Scan for the cell matching the given text and deliver its [x, y] coordinate at center. 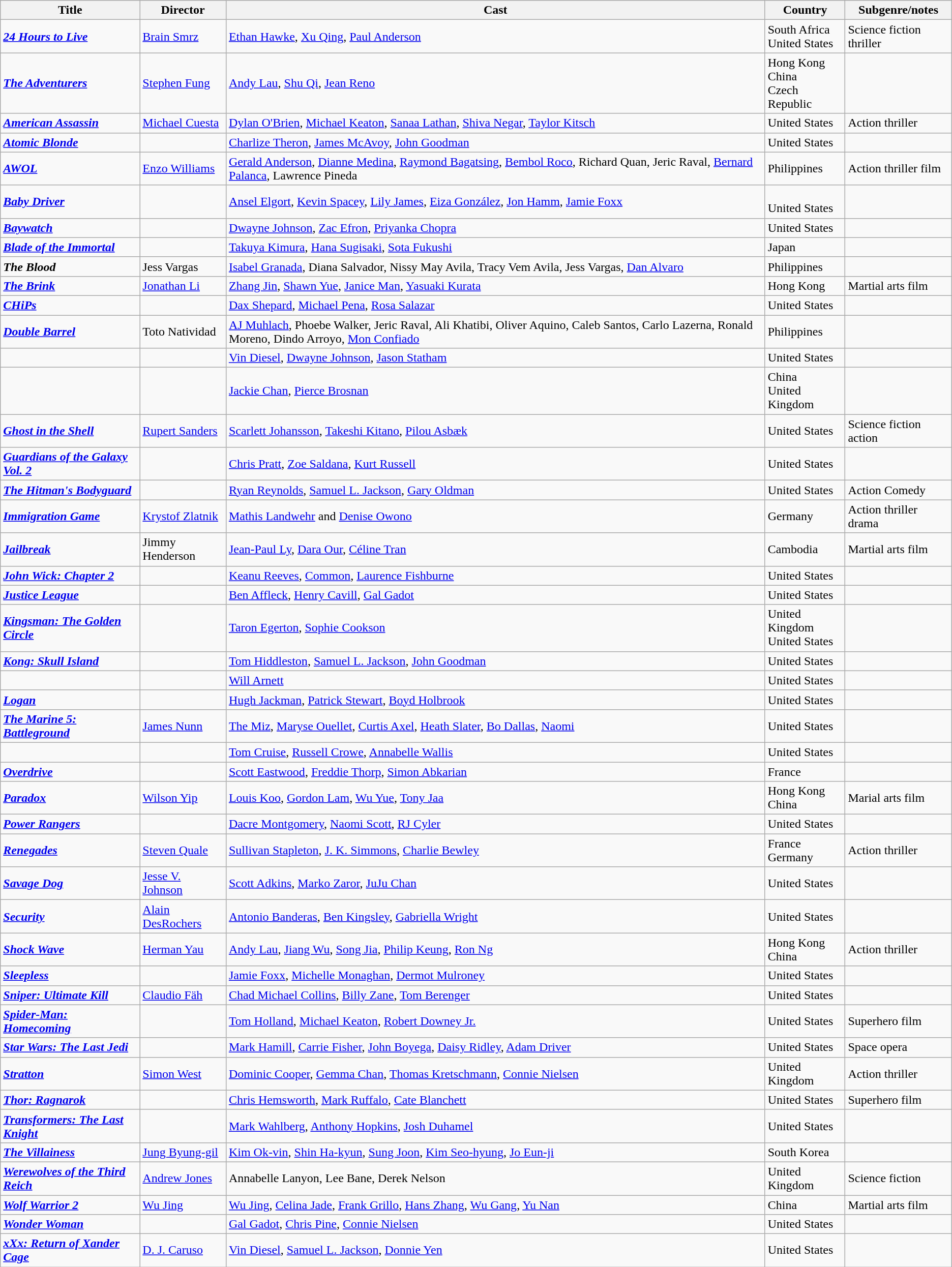
Cast [495, 10]
Scott Eastwood, Freddie Thorp, Simon Abkarian [495, 771]
Sullivan Stapleton, J. K. Simmons, Charlie Bewley [495, 850]
ChinaUnited Kingdom [805, 391]
Shock Wave [70, 950]
Jamie Foxx, Michelle Monaghan, Dermot Mulroney [495, 976]
Savage Dog [70, 884]
Atomic Blonde [70, 142]
Baby Driver [70, 201]
AJ Muhlach, Phoebe Walker, Jeric Raval, Ali Khatibi, Oliver Aquino, Caleb Santos, Carlo Lazerna, Ronald Moreno, Dindo Arroyo, Mon Confiado [495, 331]
Sleepless [70, 976]
United KingdomUnited States [805, 628]
Immigration Game [70, 517]
Gerald Anderson, Dianne Medina, Raymond Bagatsing, Bembol Roco, Richard Quan, Jeric Raval, Bernard Palanca, Lawrence Pineda [495, 169]
Zhang Jin, Shawn Yue, Janice Man, Yasuaki Kurata [495, 286]
Simon West [183, 1074]
Dax Shepard, Michael Pena, Rosa Salazar [495, 305]
Keanu Reeves, Common, Laurence Fishburne [495, 576]
Ryan Reynolds, Samuel L. Jackson, Gary Oldman [495, 490]
Takuya Kimura, Hana Sugisaki, Sota Fukushi [495, 247]
Wolf Warrior 2 [70, 1204]
Ghost in the Shell [70, 431]
Scarlett Johansson, Takeshi Kitano, Pilou Asbæk [495, 431]
Tom Hiddleston, Samuel L. Jackson, John Goodman [495, 661]
The Hitman's Bodyguard [70, 490]
Werewolves of the Third Reich [70, 1179]
Subgenre/notes [898, 10]
Country [805, 10]
Isabel Granada, Diana Salvador, Nissy May Avila, Tracy Vem Avila, Jess Vargas, Dan Alvaro [495, 266]
Wu Jing, Celina Jade, Frank Grillo, Hans Zhang, Wu Gang, Yu Nan [495, 1204]
Jean-Paul Ly, Dara Our, Céline Tran [495, 549]
Germany [805, 517]
24 Hours to Live [70, 37]
Dacre Montgomery, Naomi Scott, RJ Cyler [495, 824]
Security [70, 916]
Star Wars: The Last Jedi [70, 1047]
Jackie Chan, Pierce Brosnan [495, 391]
Kim Ok-vin, Shin Ha-kyun, Sung Joon, Kim Seo-hyung, Jo Eun-ji [495, 1152]
Chris Pratt, Zoe Saldana, Kurt Russell [495, 464]
The Adventurers [70, 83]
Wilson Yip [183, 798]
Ansel Elgort, Kevin Spacey, Lily James, Eiza González, Jon Hamm, Jamie Foxx [495, 201]
Japan [805, 247]
Jung Byung-gil [183, 1152]
Science fiction action [898, 431]
Wonder Woman [70, 1224]
Mark Wahlberg, Anthony Hopkins, Josh Duhamel [495, 1126]
Steven Quale [183, 850]
France [805, 771]
Andrew Jones [183, 1179]
Science fiction thriller [898, 37]
Krystof Zlatnik [183, 517]
FranceGermany [805, 850]
The Blood [70, 266]
Hong Kong [805, 286]
Paradox [70, 798]
Dylan O'Brien, Michael Keaton, Sanaa Lathan, Shiva Negar, Taylor Kitsch [495, 123]
Vin Diesel, Dwayne Johnson, Jason Statham [495, 358]
The Marine 5: Battleground [70, 726]
South AfricaUnited States [805, 37]
Action thriller drama [898, 517]
Brain Smrz [183, 37]
Andy Lau, Jiang Wu, Song Jia, Philip Keung, Ron Ng [495, 950]
Claudio Fäh [183, 995]
Guardians of the Galaxy Vol. 2 [70, 464]
Will Arnett [495, 680]
Tom Holland, Michael Keaton, Robert Downey Jr. [495, 1021]
Dwayne Johnson, Zac Efron, Priyanka Chopra [495, 228]
Space opera [898, 1047]
Kingsman: The Golden Circle [70, 628]
Enzo Williams [183, 169]
xXx: Return of Xander Cage [70, 1251]
Cambodia [805, 549]
Thor: Ragnarok [70, 1100]
Science fiction [898, 1179]
Overdrive [70, 771]
AWOL [70, 169]
Taron Egerton, Sophie Cookson [495, 628]
Gal Gadot, Chris Pine, Connie Nielsen [495, 1224]
Justice League [70, 595]
Antonio Banderas, Ben Kingsley, Gabriella Wright [495, 916]
Herman Yau [183, 950]
American Assassin [70, 123]
Vin Diesel, Samuel L. Jackson, Donnie Yen [495, 1251]
Action thriller film [898, 169]
Marial arts film [898, 798]
Logan [70, 700]
Ethan Hawke, Xu Qing, Paul Anderson [495, 37]
Toto Natividad [183, 331]
Mark Hamill, Carrie Fisher, John Boyega, Daisy Ridley, Adam Driver [495, 1047]
Louis Koo, Gordon Lam, Wu Yue, Tony Jaa [495, 798]
Charlize Theron, James McAvoy, John Goodman [495, 142]
Renegades [70, 850]
James Nunn [183, 726]
Scott Adkins, Marko Zaror, JuJu Chan [495, 884]
Chad Michael Collins, Billy Zane, Tom Berenger [495, 995]
The Villainess [70, 1152]
Jailbreak [70, 549]
Title [70, 10]
Spider-Man: Homecoming [70, 1021]
Andy Lau, Shu Qi, Jean Reno [495, 83]
Sniper: Ultimate Kill [70, 995]
Director [183, 10]
Power Rangers [70, 824]
Blade of the Immortal [70, 247]
Stephen Fung [183, 83]
Transformers: The Last Knight [70, 1126]
Action Comedy [898, 490]
Double Barrel [70, 331]
Jess Vargas [183, 266]
The Miz, Maryse Ouellet, Curtis Axel, Heath Slater, Bo Dallas, Naomi [495, 726]
CHiPs [70, 305]
Baywatch [70, 228]
Dominic Cooper, Gemma Chan, Thomas Kretschmann, Connie Nielsen [495, 1074]
Jimmy Henderson [183, 549]
Kong: Skull Island [70, 661]
John Wick: Chapter 2 [70, 576]
Stratton [70, 1074]
Mathis Landwehr and Denise Owono [495, 517]
Hugh Jackman, Patrick Stewart, Boyd Holbrook [495, 700]
Hong KongChinaCzech Republic [805, 83]
Michael Cuesta [183, 123]
Ben Affleck, Henry Cavill, Gal Gadot [495, 595]
Rupert Sanders [183, 431]
Wu Jing [183, 1204]
Chris Hemsworth, Mark Ruffalo, Cate Blanchett [495, 1100]
China [805, 1204]
Annabelle Lanyon, Lee Bane, Derek Nelson [495, 1179]
The Brink [70, 286]
Tom Cruise, Russell Crowe, Annabelle Wallis [495, 752]
Jonathan Li [183, 286]
D. J. Caruso [183, 1251]
Alain DesRochers [183, 916]
Jesse V. Johnson [183, 884]
South Korea [805, 1152]
